From the cell containing the given text, extract its center point as (X, Y) coordinate. 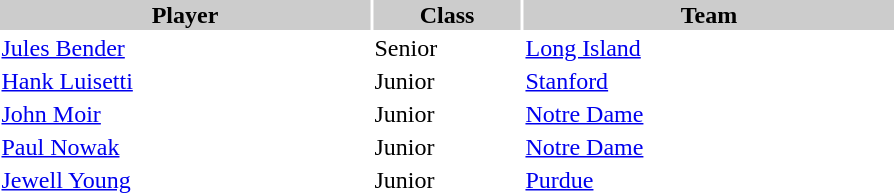
Long Island (709, 48)
Player (185, 15)
Stanford (709, 81)
Team (709, 15)
Senior (447, 48)
John Moir (185, 114)
Paul Nowak (185, 147)
Hank Luisetti (185, 81)
Jules Bender (185, 48)
Class (447, 15)
